Output the [x, y] coordinate of the center of the cell containing the given text.  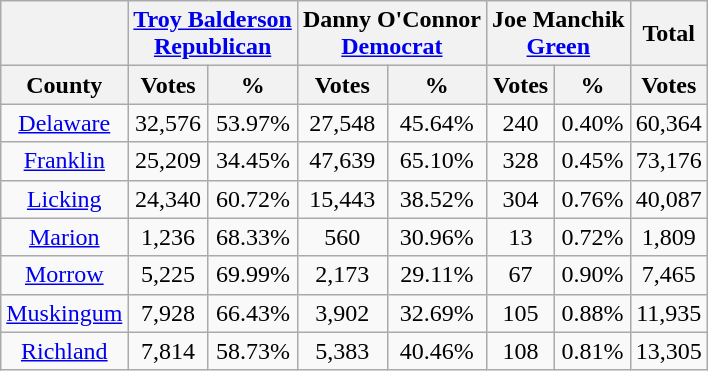
25,209 [168, 161]
27,548 [342, 123]
Morrow [64, 275]
29.11% [436, 275]
560 [342, 237]
1,809 [668, 237]
66.43% [252, 313]
15,443 [342, 199]
60,364 [668, 123]
0.88% [592, 313]
0.76% [592, 199]
0.81% [592, 351]
24,340 [168, 199]
32,576 [168, 123]
Licking [64, 199]
40,087 [668, 199]
13 [520, 237]
45.64% [436, 123]
Marion [64, 237]
68.33% [252, 237]
11,935 [668, 313]
108 [520, 351]
Delaware [64, 123]
Danny O'ConnorDemocrat [392, 34]
69.99% [252, 275]
5,383 [342, 351]
7,465 [668, 275]
Troy BaldersonRepublican [213, 34]
Total [668, 34]
105 [520, 313]
32.69% [436, 313]
304 [520, 199]
40.46% [436, 351]
0.45% [592, 161]
Franklin [64, 161]
47,639 [342, 161]
Richland [64, 351]
0.40% [592, 123]
0.72% [592, 237]
0.90% [592, 275]
53.97% [252, 123]
30.96% [436, 237]
2,173 [342, 275]
58.73% [252, 351]
3,902 [342, 313]
240 [520, 123]
1,236 [168, 237]
67 [520, 275]
60.72% [252, 199]
65.10% [436, 161]
Joe ManchikGreen [558, 34]
13,305 [668, 351]
Muskingum [64, 313]
73,176 [668, 161]
38.52% [436, 199]
7,814 [168, 351]
34.45% [252, 161]
County [64, 85]
328 [520, 161]
5,225 [168, 275]
7,928 [168, 313]
